Pinpoint the cell where the given text exists, returning its [x, y] midpoint coordinate. 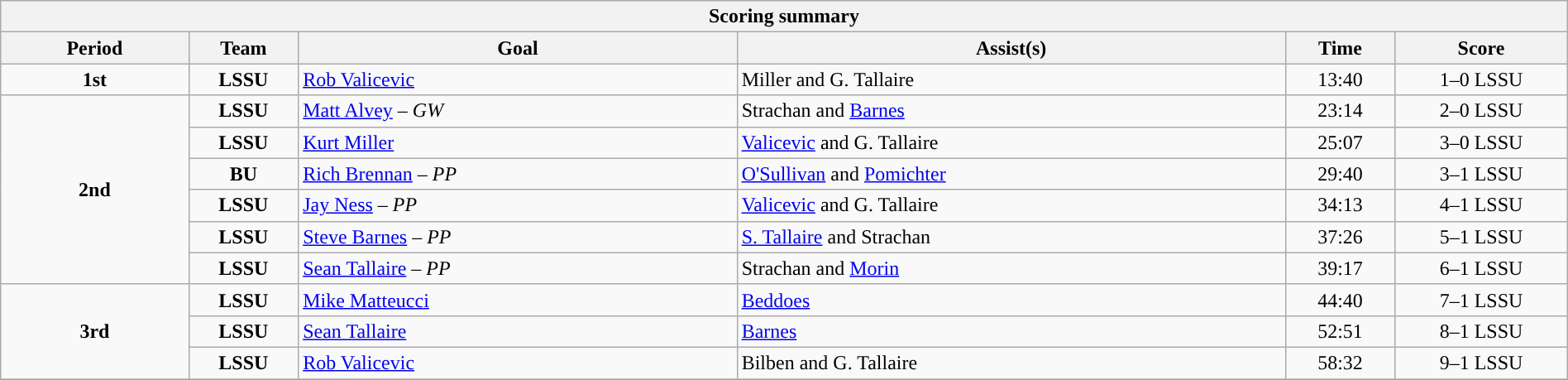
29:40 [1340, 174]
2–0 LSSU [1481, 111]
4–1 LSSU [1481, 205]
Strachan and Barnes [1011, 111]
BU [243, 174]
Kurt Miller [518, 142]
37:26 [1340, 237]
25:07 [1340, 142]
34:13 [1340, 205]
Jay Ness – PP [518, 205]
Sean Tallaire [518, 331]
3rd [94, 331]
Scoring summary [784, 17]
44:40 [1340, 300]
3–1 LSSU [1481, 174]
Assist(s) [1011, 48]
Matt Alvey – GW [518, 111]
23:14 [1340, 111]
Team [243, 48]
2nd [94, 190]
1st [94, 79]
5–1 LSSU [1481, 237]
13:40 [1340, 79]
Score [1481, 48]
Goal [518, 48]
3–0 LSSU [1481, 142]
8–1 LSSU [1481, 331]
Mike Matteucci [518, 300]
O'Sullivan and Pomichter [1011, 174]
Miller and G. Tallaire [1011, 79]
52:51 [1340, 331]
Rich Brennan – PP [518, 174]
Bilben and G. Tallaire [1011, 363]
39:17 [1340, 268]
Sean Tallaire – PP [518, 268]
Steve Barnes – PP [518, 237]
Strachan and Morin [1011, 268]
9–1 LSSU [1481, 363]
Barnes [1011, 331]
Period [94, 48]
Time [1340, 48]
7–1 LSSU [1481, 300]
58:32 [1340, 363]
Beddoes [1011, 300]
1–0 LSSU [1481, 79]
6–1 LSSU [1481, 268]
S. Tallaire and Strachan [1011, 237]
